From the cell containing the given text, extract its center point as [x, y] coordinate. 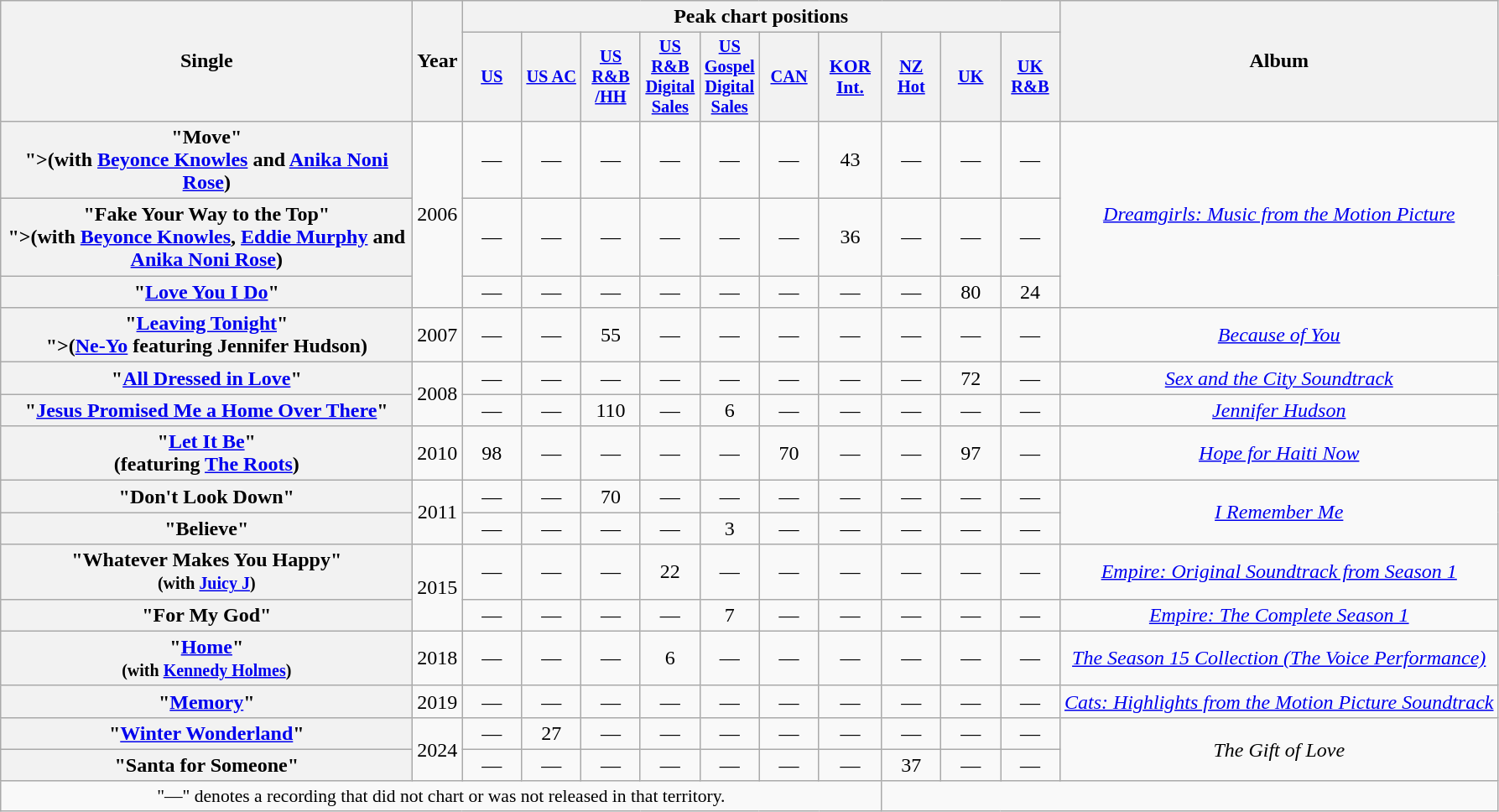
22 [669, 572]
2018 [438, 658]
Album [1278, 61]
2008 [438, 394]
55 [611, 336]
2011 [438, 513]
Empire: The Complete Season 1 [1278, 615]
Year [438, 61]
"Move"">(with Beyonce Knowles and Anika Noni Rose) [206, 159]
36 [851, 237]
"Home"(with Kennedy Holmes) [206, 658]
US GospelDigitalSales [730, 77]
"Santa for Someone" [206, 765]
110 [611, 410]
3 [730, 528]
Empire: Original Soundtrack from Season 1 [1278, 572]
Dreamgirls: Music from the Motion Picture [1278, 214]
NZHot [911, 77]
Sex and the City Soundtrack [1278, 378]
27 [552, 733]
"Let It Be"(featuring The Roots) [206, 453]
72 [971, 378]
Because of You [1278, 336]
US R&B/HH [611, 77]
"Leaving Tonight"">(Ne-Yo featuring Jennifer Hudson) [206, 336]
"Believe" [206, 528]
"Don't Look Down" [206, 497]
2010 [438, 453]
24 [1030, 292]
2019 [438, 701]
US [492, 77]
"All Dressed in Love" [206, 378]
Single [206, 61]
"Jesus Promised Me a Home Over There" [206, 410]
43 [851, 159]
The Gift of Love [1278, 749]
I Remember Me [1278, 513]
2024 [438, 749]
Peak chart positions [762, 17]
The Season 15 Collection (The Voice Performance) [1278, 658]
"Whatever Makes You Happy"(with Juicy J) [206, 572]
Hope for Haiti Now [1278, 453]
2006 [438, 214]
Jennifer Hudson [1278, 410]
CAN [789, 77]
7 [730, 615]
37 [911, 765]
"For My God" [206, 615]
US R&BDigitalSales [669, 77]
2007 [438, 336]
97 [971, 453]
US AC [552, 77]
Cats: Highlights from the Motion Picture Soundtrack [1278, 701]
98 [492, 453]
UK [971, 77]
"Love You I Do" [206, 292]
"Memory" [206, 701]
UK R&B [1030, 77]
"—" denotes a recording that did not chart or was not released in that territory. [441, 796]
"Fake Your Way to the Top"">(with Beyonce Knowles, Eddie Murphy and Anika Noni Rose) [206, 237]
80 [971, 292]
KOR Int. [851, 77]
"Winter Wonderland" [206, 733]
2015 [438, 587]
